Output the (x, y) coordinate of the center of the cell containing the given text.  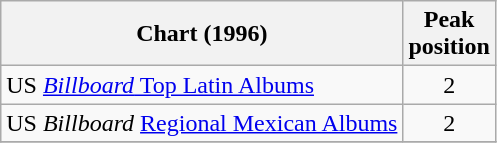
Chart (1996) (202, 34)
US Billboard Regional Mexican Albums (202, 123)
Peakposition (449, 34)
US Billboard Top Latin Albums (202, 85)
